Determine the [X, Y] coordinate at the center of the cell enclosing the given text.  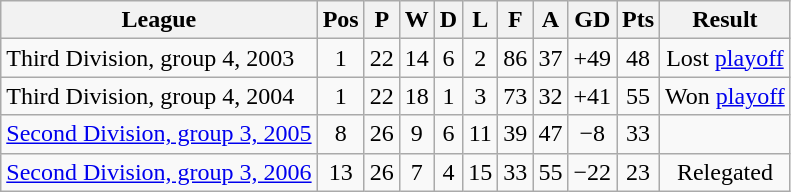
Pos [340, 20]
73 [516, 96]
3 [480, 96]
11 [480, 134]
15 [480, 172]
23 [638, 172]
2 [480, 58]
League [159, 20]
Relegated [726, 172]
Lost playoff [726, 58]
Result [726, 20]
48 [638, 58]
Pts [638, 20]
Second Division, group 3, 2005 [159, 134]
D [448, 20]
−8 [592, 134]
A [550, 20]
9 [416, 134]
Third Division, group 4, 2003 [159, 58]
GD [592, 20]
4 [448, 172]
−22 [592, 172]
Second Division, group 3, 2006 [159, 172]
86 [516, 58]
F [516, 20]
18 [416, 96]
39 [516, 134]
W [416, 20]
+49 [592, 58]
8 [340, 134]
47 [550, 134]
P [382, 20]
32 [550, 96]
7 [416, 172]
13 [340, 172]
37 [550, 58]
14 [416, 58]
Third Division, group 4, 2004 [159, 96]
+41 [592, 96]
Won playoff [726, 96]
L [480, 20]
